Locate the cell with the specified text and output its [X, Y] center coordinate. 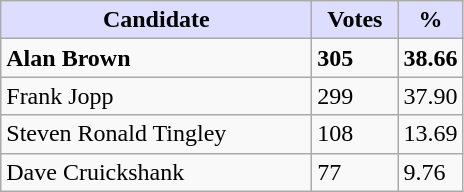
108 [355, 134]
Votes [355, 20]
13.69 [430, 134]
37.90 [430, 96]
299 [355, 96]
77 [355, 172]
Dave Cruickshank [156, 172]
% [430, 20]
Steven Ronald Tingley [156, 134]
38.66 [430, 58]
9.76 [430, 172]
305 [355, 58]
Frank Jopp [156, 96]
Candidate [156, 20]
Alan Brown [156, 58]
